Extract the [x, y] coordinate from the center of the cell holding the provided text.  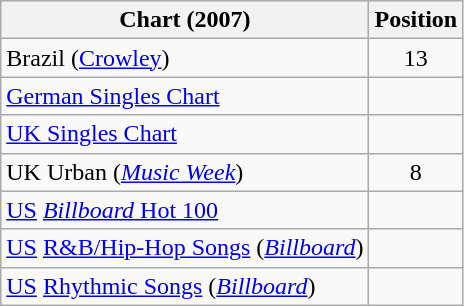
Position [416, 20]
Brazil (Crowley) [185, 58]
UK Urban (Music Week) [185, 172]
8 [416, 172]
UK Singles Chart [185, 134]
US Billboard Hot 100 [185, 210]
US R&B/Hip-Hop Songs (Billboard) [185, 248]
German Singles Chart [185, 96]
US Rhythmic Songs (Billboard) [185, 286]
Chart (2007) [185, 20]
13 [416, 58]
